Identify which cell holds the provided text, then report its (x, y) central coordinate. 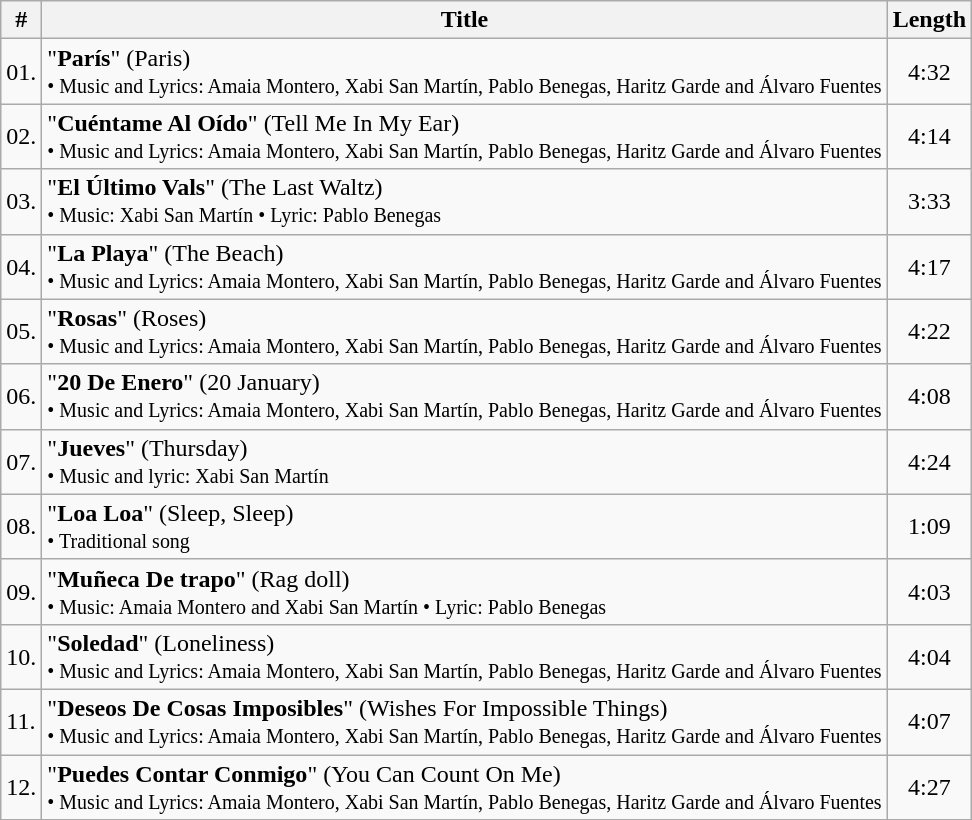
01. (22, 72)
Title (464, 20)
02. (22, 136)
03. (22, 202)
1:09 (929, 526)
4:22 (929, 332)
4:17 (929, 266)
"Soledad" (Loneliness)• Music and Lyrics: Amaia Montero, Xabi San Martín, Pablo Benegas, Haritz Garde and Álvaro Fuentes (464, 656)
"París" (Paris)• Music and Lyrics: Amaia Montero, Xabi San Martín, Pablo Benegas, Haritz Garde and Álvaro Fuentes (464, 72)
4:32 (929, 72)
3:33 (929, 202)
"Cuéntame Al Oído" (Tell Me In My Ear)• Music and Lyrics: Amaia Montero, Xabi San Martín, Pablo Benegas, Haritz Garde and Álvaro Fuentes (464, 136)
4:04 (929, 656)
4:24 (929, 462)
07. (22, 462)
05. (22, 332)
04. (22, 266)
4:07 (929, 722)
"Rosas" (Roses)• Music and Lyrics: Amaia Montero, Xabi San Martín, Pablo Benegas, Haritz Garde and Álvaro Fuentes (464, 332)
Length (929, 20)
4:03 (929, 592)
"La Playa" (The Beach)• Music and Lyrics: Amaia Montero, Xabi San Martín, Pablo Benegas, Haritz Garde and Álvaro Fuentes (464, 266)
"Puedes Contar Conmigo" (You Can Count On Me)• Music and Lyrics: Amaia Montero, Xabi San Martín, Pablo Benegas, Haritz Garde and Álvaro Fuentes (464, 786)
4:08 (929, 396)
# (22, 20)
08. (22, 526)
"Muñeca De trapo" (Rag doll)• Music: Amaia Montero and Xabi San Martín • Lyric: Pablo Benegas (464, 592)
06. (22, 396)
12. (22, 786)
09. (22, 592)
"20 De Enero" (20 January)• Music and Lyrics: Amaia Montero, Xabi San Martín, Pablo Benegas, Haritz Garde and Álvaro Fuentes (464, 396)
4:14 (929, 136)
10. (22, 656)
"El Último Vals" (The Last Waltz)• Music: Xabi San Martín • Lyric: Pablo Benegas (464, 202)
4:27 (929, 786)
11. (22, 722)
"Jueves" (Thursday)• Music and lyric: Xabi San Martín (464, 462)
"Loa Loa" (Sleep, Sleep)• Traditional song (464, 526)
